Extract the [X, Y] coordinate from the center of the cell holding the provided text.  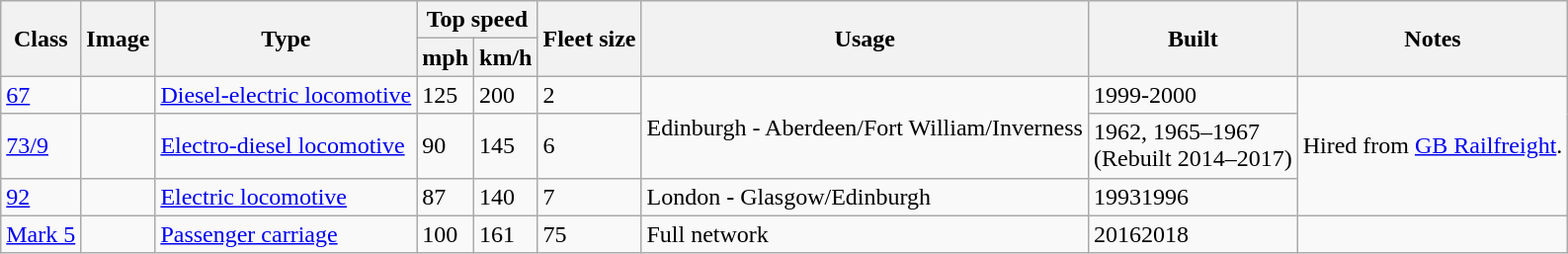
Diesel-electric locomotive [287, 95]
125 [446, 95]
73/9 [41, 146]
19931996 [1193, 197]
km/h [506, 57]
90 [446, 146]
140 [506, 197]
161 [506, 234]
London - Glasgow/Edinburgh [865, 197]
Notes [1433, 39]
Full network [865, 234]
Class [41, 39]
Passenger carriage [287, 234]
Built [1193, 39]
75 [589, 234]
Electric locomotive [287, 197]
1962, 1965–1967(Rebuilt 2014–2017) [1193, 146]
92 [41, 197]
2 [589, 95]
Top speed [477, 20]
Electro-diesel locomotive [287, 146]
200 [506, 95]
Usage [865, 39]
7 [589, 197]
mph [446, 57]
6 [589, 146]
Type [287, 39]
100 [446, 234]
Image [119, 39]
87 [446, 197]
145 [506, 146]
Edinburgh - Aberdeen/Fort William/Inverness [865, 127]
Hired from GB Railfreight. [1433, 146]
20162018 [1193, 234]
1999-2000 [1193, 95]
67 [41, 95]
Mark 5 [41, 234]
Fleet size [589, 39]
